From the cell containing the given text, extract its center point as [X, Y] coordinate. 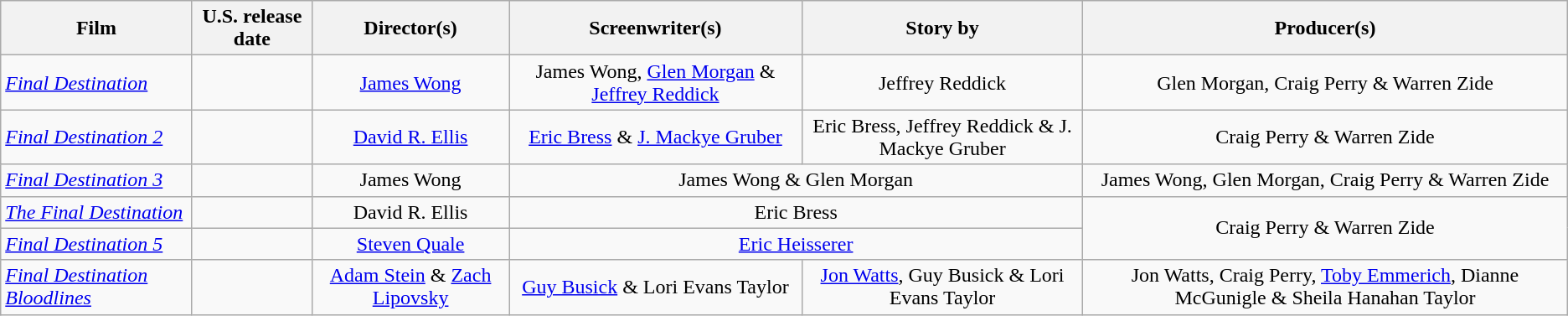
Guy Busick & Lori Evans Taylor [656, 287]
Final Destination Bloodlines [96, 287]
Screenwriter(s) [656, 28]
Eric Bress, Jeffrey Reddick & J. Mackye Gruber [941, 137]
Jeffrey Reddick [941, 82]
James Wong & Glen Morgan [796, 180]
Story by [941, 28]
Glen Morgan, Craig Perry & Warren Zide [1325, 82]
Eric Bress & J. Mackye Gruber [656, 137]
Final Destination 5 [96, 244]
Jon Watts, Craig Perry, Toby Emmerich, Dianne McGunigle & Sheila Hanahan Taylor [1325, 287]
Film [96, 28]
The Final Destination [96, 212]
Eric Heisserer [796, 244]
James Wong, Glen Morgan & Jeffrey Reddick [656, 82]
Final Destination 3 [96, 180]
Steven Quale [410, 244]
U.S. release date [252, 28]
Jon Watts, Guy Busick & Lori Evans Taylor [941, 287]
Final Destination 2 [96, 137]
James Wong, Glen Morgan, Craig Perry & Warren Zide [1325, 180]
Final Destination [96, 82]
Eric Bress [796, 212]
Adam Stein & Zach Lipovsky [410, 287]
Producer(s) [1325, 28]
Director(s) [410, 28]
